Scan for the cell matching the given text and deliver its [x, y] coordinate at center. 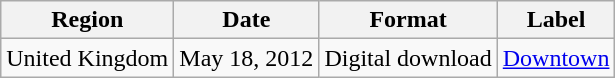
Format [408, 20]
May 18, 2012 [246, 58]
Downtown [556, 58]
Date [246, 20]
United Kingdom [88, 58]
Label [556, 20]
Region [88, 20]
Digital download [408, 58]
